Capture the cell that displays the provided text and extract its [x, y] central coordinate. 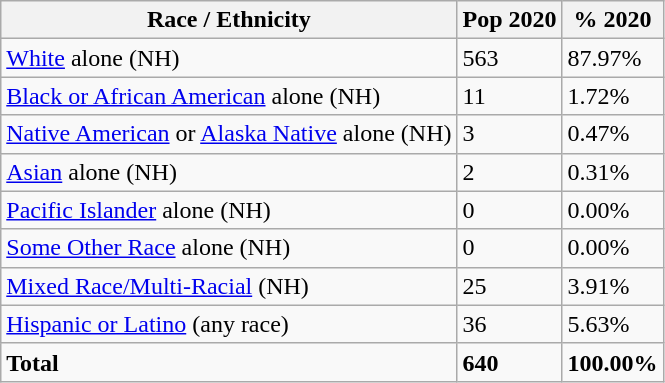
3 [510, 134]
36 [510, 324]
563 [510, 58]
Asian alone (NH) [229, 172]
0.31% [612, 172]
Pop 2020 [510, 20]
Black or African American alone (NH) [229, 96]
Total [229, 362]
2 [510, 172]
Hispanic or Latino (any race) [229, 324]
Race / Ethnicity [229, 20]
1.72% [612, 96]
640 [510, 362]
Pacific Islander alone (NH) [229, 210]
Some Other Race alone (NH) [229, 248]
White alone (NH) [229, 58]
5.63% [612, 324]
25 [510, 286]
100.00% [612, 362]
3.91% [612, 286]
% 2020 [612, 20]
Mixed Race/Multi-Racial (NH) [229, 286]
11 [510, 96]
0.47% [612, 134]
87.97% [612, 58]
Native American or Alaska Native alone (NH) [229, 134]
